From the cell containing the given text, extract its center point as (x, y) coordinate. 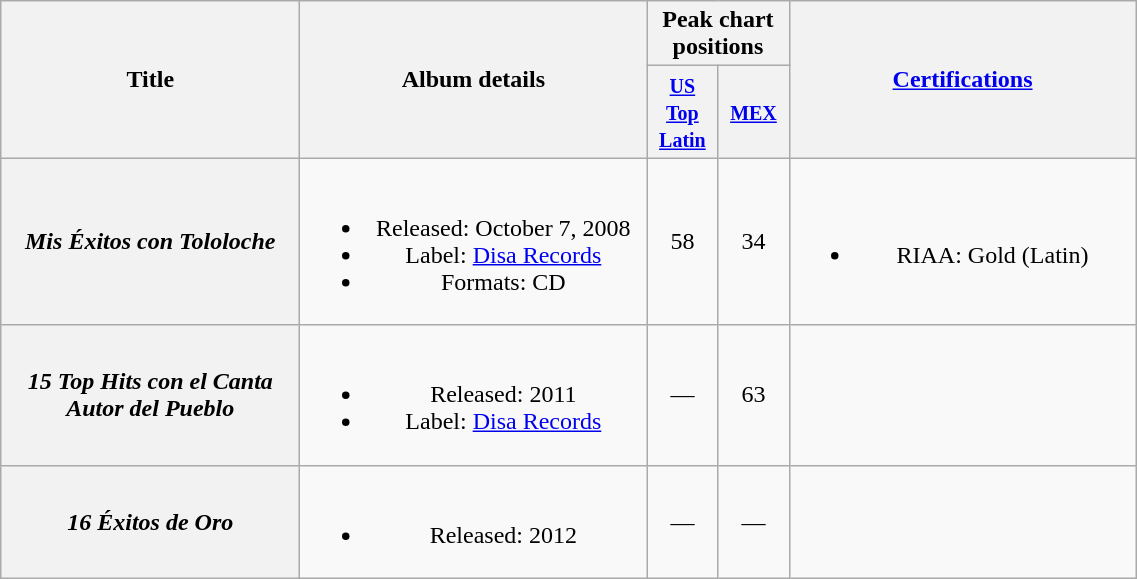
Title (150, 80)
Released: October 7, 2008Label: Disa RecordsFormats: CD (474, 242)
RIAA: Gold (Latin) (962, 242)
Peak chart positions (718, 34)
34 (754, 242)
Certifications (962, 80)
58 (682, 242)
Album details (474, 80)
15 Top Hits con el Canta Autor del Pueblo (150, 395)
Mis Éxitos con Tololoche (150, 242)
MEX (754, 112)
Released: 2011Label: Disa Records (474, 395)
16 Éxitos de Oro (150, 522)
Released: 2012 (474, 522)
USTop Latin (682, 112)
63 (754, 395)
